From the cell containing the given text, extract its center point as (x, y) coordinate. 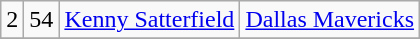
2 (12, 20)
Dallas Mavericks (330, 20)
Kenny Satterfield (150, 20)
54 (42, 20)
